Capture the cell that displays the provided text and extract its [X, Y] central coordinate. 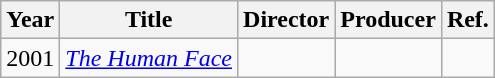
Year [30, 20]
The Human Face [149, 58]
Title [149, 20]
Director [286, 20]
2001 [30, 58]
Producer [388, 20]
Ref. [468, 20]
